Identify which cell holds the provided text, then report its [x, y] central coordinate. 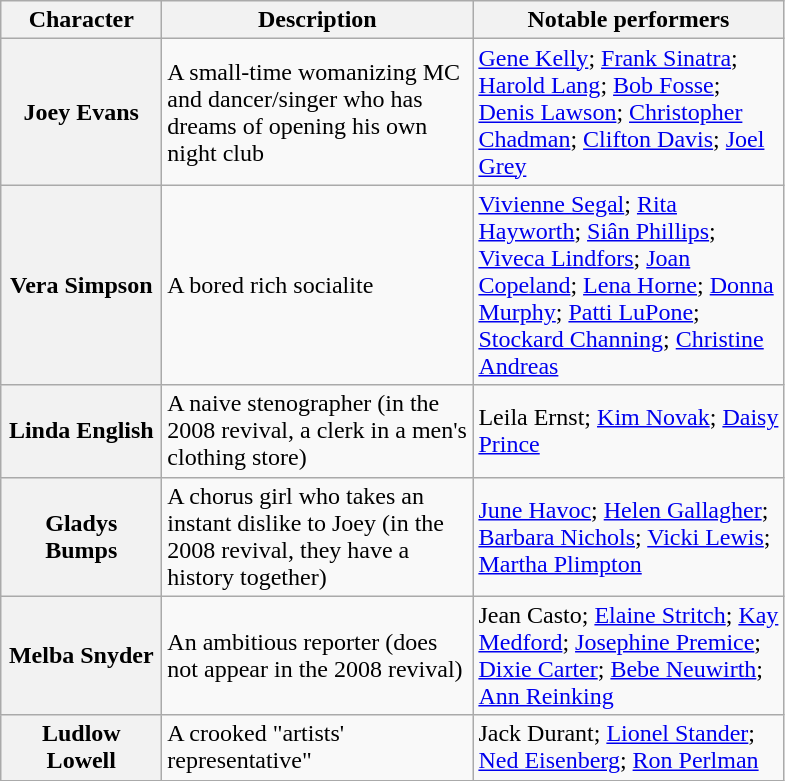
Leila Ernst; Kim Novak; Daisy Prince [628, 431]
Jean Casto; Elaine Stritch; Kay Medford; Josephine Premice; Dixie Carter; Bebe Neuwirth; Ann Reinking [628, 656]
A crooked "artists' representative" [318, 748]
Joey Evans [82, 112]
A chorus girl who takes an instant dislike to Joey (in the 2008 revival, they have a history together) [318, 536]
A small-time womanizing MC and dancer/singer who has dreams of opening his own night club [318, 112]
Gene Kelly; Frank Sinatra; Harold Lang; Bob Fosse; Denis Lawson; Christopher Chadman; Clifton Davis; Joel Grey [628, 112]
A naive stenographer (in the 2008 revival, a clerk in a men's clothing store) [318, 431]
Character [82, 20]
Melba Snyder [82, 656]
An ambitious reporter (does not appear in the 2008 revival) [318, 656]
Jack Durant; Lionel Stander; Ned Eisenberg; Ron Perlman [628, 748]
Gladys Bumps [82, 536]
A bored rich socialite [318, 285]
Vera Simpson [82, 285]
Description [318, 20]
June Havoc; Helen Gallagher; Barbara Nichols; Vicki Lewis; Martha Plimpton [628, 536]
Ludlow Lowell [82, 748]
Linda English [82, 431]
Notable performers [628, 20]
